Detect which cell encompasses the target text, then output its [x, y] center coordinate. 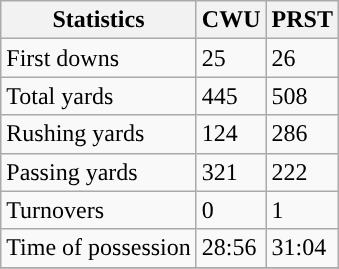
31:04 [302, 248]
26 [302, 58]
222 [302, 172]
445 [231, 96]
28:56 [231, 248]
1 [302, 210]
Rushing yards [99, 134]
Statistics [99, 20]
124 [231, 134]
Time of possession [99, 248]
25 [231, 58]
First downs [99, 58]
508 [302, 96]
0 [231, 210]
Total yards [99, 96]
CWU [231, 20]
PRST [302, 20]
321 [231, 172]
Turnovers [99, 210]
Passing yards [99, 172]
286 [302, 134]
